Pinpoint the cell where the given text exists, returning its (x, y) midpoint coordinate. 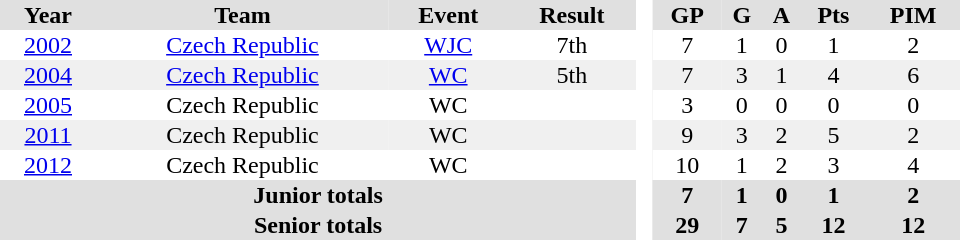
Year (48, 15)
2005 (48, 105)
A (781, 15)
29 (687, 225)
2004 (48, 75)
5th (572, 75)
9 (687, 135)
GP (687, 15)
Junior totals (318, 195)
6 (913, 75)
PIM (913, 15)
Pts (834, 15)
G (742, 15)
7th (572, 45)
2002 (48, 45)
2011 (48, 135)
10 (687, 165)
Event (448, 15)
2012 (48, 165)
Result (572, 15)
WJC (448, 45)
Team (242, 15)
Senior totals (318, 225)
